Provide the (X, Y) coordinate of the cell's center where the given text is located.  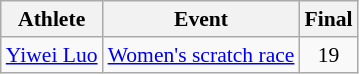
Yiwei Luo (52, 55)
Women's scratch race (202, 55)
Final (328, 19)
19 (328, 55)
Athlete (52, 19)
Event (202, 19)
